Search for the cell housing the specified text and yield its (x, y) center coordinate. 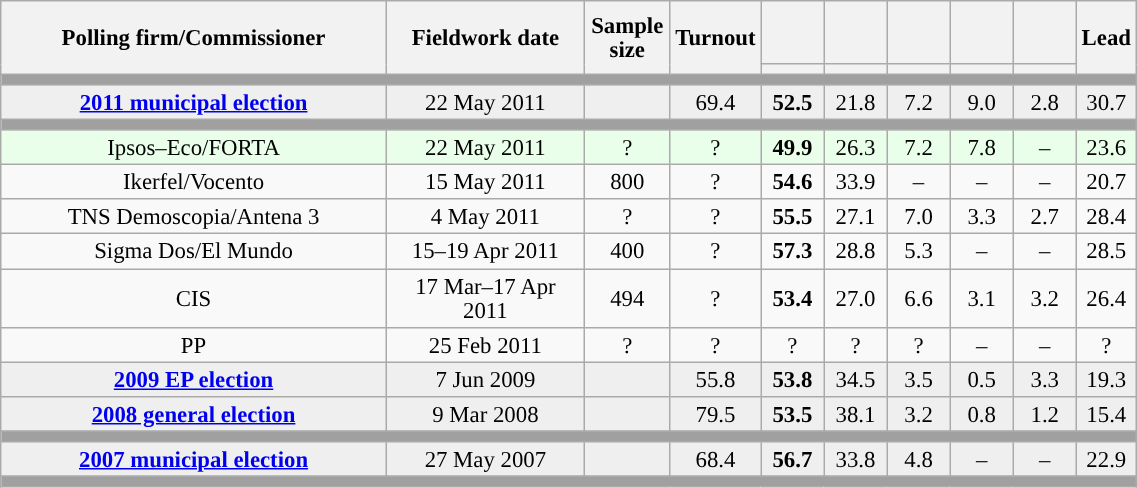
23.6 (1106, 148)
53.8 (792, 380)
53.4 (792, 298)
0.5 (982, 380)
27 May 2007 (485, 460)
Ipsos–Eco/FORTA (194, 148)
2011 municipal election (194, 102)
69.4 (716, 102)
68.4 (716, 460)
19.3 (1106, 380)
17 Mar–17 Apr 2011 (485, 298)
9 Mar 2008 (485, 414)
56.7 (792, 460)
21.8 (856, 102)
57.3 (792, 252)
2009 EP election (194, 380)
Ikerfel/Vocento (194, 182)
52.5 (792, 102)
494 (627, 298)
2.7 (1044, 218)
55.8 (716, 380)
800 (627, 182)
Polling firm/Commissioner (194, 38)
15 May 2011 (485, 182)
Sigma Dos/El Mundo (194, 252)
33.8 (856, 460)
2.8 (1044, 102)
15–19 Apr 2011 (485, 252)
49.9 (792, 148)
79.5 (716, 414)
3.1 (982, 298)
CIS (194, 298)
27.0 (856, 298)
0.8 (982, 414)
25 Feb 2011 (485, 344)
3.5 (918, 380)
2007 municipal election (194, 460)
22.9 (1106, 460)
33.9 (856, 182)
5.3 (918, 252)
27.1 (856, 218)
20.7 (1106, 182)
30.7 (1106, 102)
2008 general election (194, 414)
15.4 (1106, 414)
PP (194, 344)
4.8 (918, 460)
26.3 (856, 148)
54.6 (792, 182)
Sample size (627, 38)
7.0 (918, 218)
400 (627, 252)
TNS Demoscopia/Antena 3 (194, 218)
Turnout (716, 38)
38.1 (856, 414)
34.5 (856, 380)
Fieldwork date (485, 38)
55.5 (792, 218)
4 May 2011 (485, 218)
28.8 (856, 252)
1.2 (1044, 414)
7.8 (982, 148)
9.0 (982, 102)
53.5 (792, 414)
28.5 (1106, 252)
Lead (1106, 38)
6.6 (918, 298)
26.4 (1106, 298)
28.4 (1106, 218)
7 Jun 2009 (485, 380)
